Output the [X, Y] coordinate of the center of the cell containing the given text.  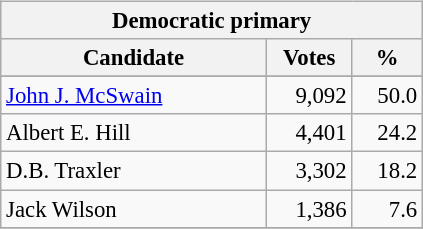
50.0 [388, 96]
Democratic primary [212, 21]
3,302 [309, 171]
Candidate [134, 58]
18.2 [388, 171]
4,401 [309, 133]
24.2 [388, 133]
Jack Wilson [134, 209]
D.B. Traxler [134, 171]
7.6 [388, 209]
1,386 [309, 209]
John J. McSwain [134, 96]
% [388, 58]
Albert E. Hill [134, 133]
Votes [309, 58]
9,092 [309, 96]
